Capture the cell that displays the provided text and extract its (X, Y) central coordinate. 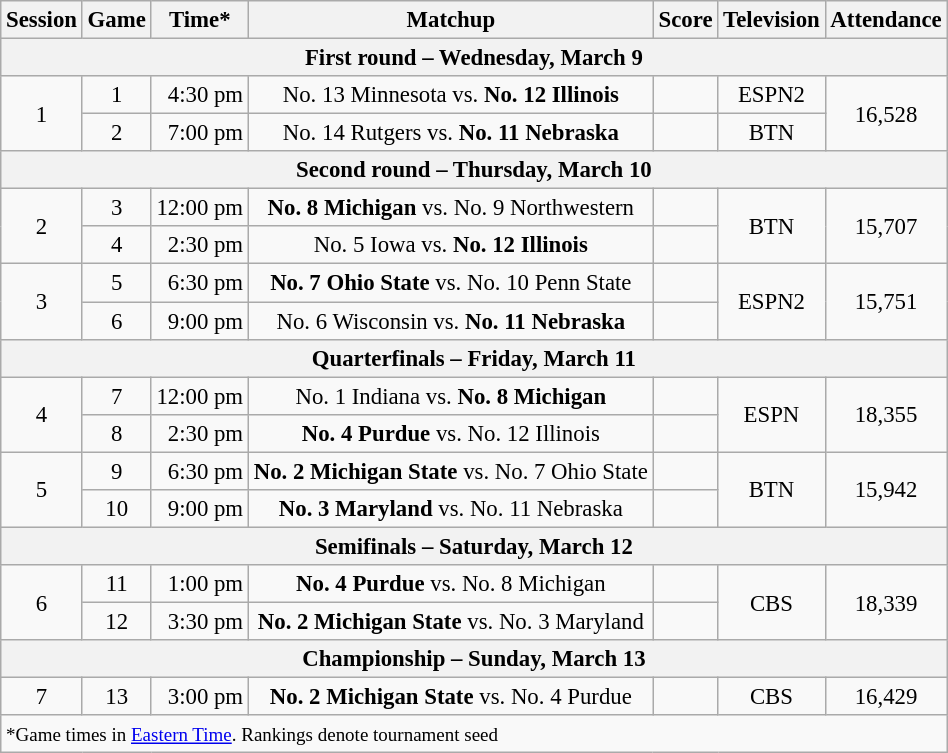
Game (116, 20)
Semifinals – Saturday, March 12 (474, 546)
11 (116, 584)
No. 7 Ohio State vs. No. 10 Penn State (450, 283)
First round – Wednesday, March 9 (474, 58)
No. 5 Iowa vs. No. 12 Illinois (450, 245)
No. 4 Purdue vs. No. 8 Michigan (450, 584)
Time* (200, 20)
No. 2 Michigan State vs. No. 7 Ohio State (450, 471)
3:30 pm (200, 621)
No. 2 Michigan State vs. No. 4 Purdue (450, 697)
16,429 (886, 697)
Championship – Sunday, March 13 (474, 659)
18,355 (886, 414)
No. 3 Maryland vs. No. 11 Nebraska (450, 509)
16,528 (886, 114)
Matchup (450, 20)
Second round – Thursday, March 10 (474, 170)
13 (116, 697)
No. 14 Rutgers vs. No. 11 Nebraska (450, 133)
4:30 pm (200, 95)
Television (772, 20)
Quarterfinals – Friday, March 11 (474, 358)
No. 13 Minnesota vs. No. 12 Illinois (450, 95)
Score (686, 20)
No. 6 Wisconsin vs. No. 11 Nebraska (450, 321)
ESPN (772, 414)
15,942 (886, 490)
12 (116, 621)
No. 1 Indiana vs. No. 8 Michigan (450, 396)
3:00 pm (200, 697)
10 (116, 509)
15,707 (886, 226)
No. 4 Purdue vs. No. 12 Illinois (450, 433)
No. 8 Michigan vs. No. 9 Northwestern (450, 208)
7:00 pm (200, 133)
*Game times in Eastern Time. Rankings denote tournament seed (474, 734)
Session (42, 20)
1:00 pm (200, 584)
No. 2 Michigan State vs. No. 3 Maryland (450, 621)
9 (116, 471)
15,751 (886, 302)
Attendance (886, 20)
8 (116, 433)
18,339 (886, 602)
